Pinpoint the cell where the given text exists, returning its [X, Y] midpoint coordinate. 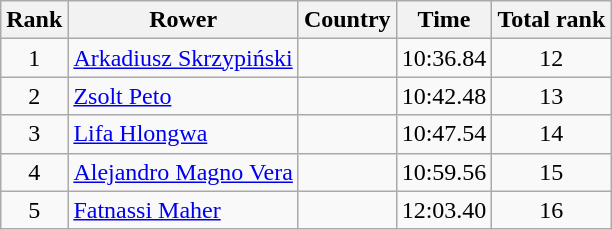
5 [34, 210]
Time [444, 20]
10:36.84 [444, 58]
10:47.54 [444, 134]
Alejandro Magno Vera [184, 172]
10:42.48 [444, 96]
Lifa Hlongwa [184, 134]
2 [34, 96]
Zsolt Peto [184, 96]
Arkadiusz Skrzypiński [184, 58]
Rank [34, 20]
12 [552, 58]
1 [34, 58]
12:03.40 [444, 210]
Country [347, 20]
15 [552, 172]
10:59.56 [444, 172]
Total rank [552, 20]
13 [552, 96]
14 [552, 134]
3 [34, 134]
Rower [184, 20]
16 [552, 210]
Fatnassi Maher [184, 210]
4 [34, 172]
